Determine the (X, Y) coordinate at the center of the cell enclosing the given text.  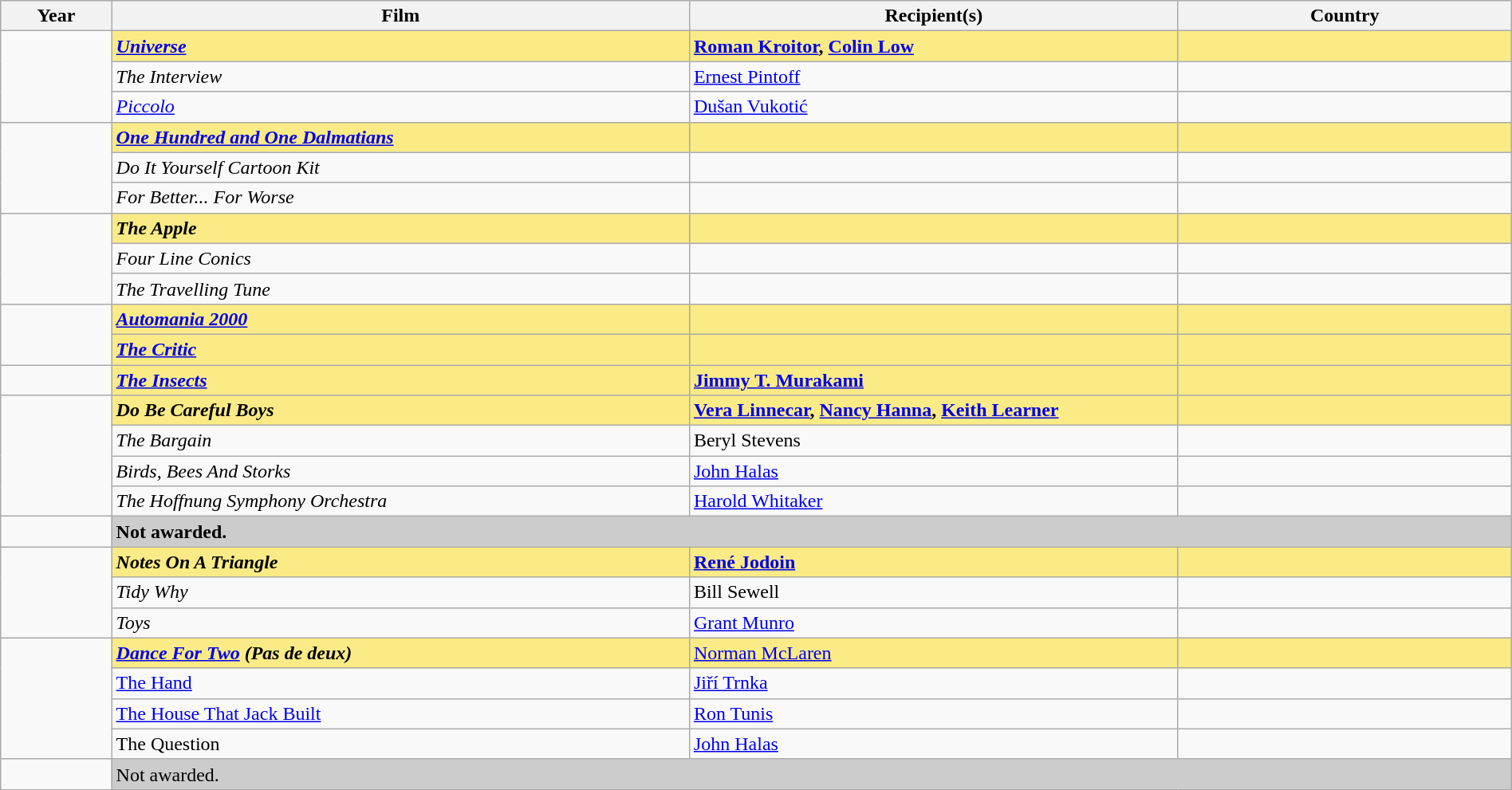
Jiří Trnka (933, 683)
The Travelling Tune (400, 289)
Recipient(s) (933, 16)
Piccolo (400, 107)
Jimmy T. Murakami (933, 380)
Country (1345, 16)
The Insects (400, 380)
Beryl Stevens (933, 441)
The Interview (400, 77)
The Critic (400, 349)
The Hoffnung Symphony Orchestra (400, 501)
Toys (400, 623)
Ron Tunis (933, 713)
The Apple (400, 228)
The Question (400, 744)
The Hand (400, 683)
Tidy Why (400, 592)
Ernest Pintoff (933, 77)
Norman McLaren (933, 653)
Do Be Careful Boys (400, 411)
Four Line Conics (400, 258)
Universe (400, 46)
Dance For Two (Pas de deux) (400, 653)
Year (56, 16)
Grant Munro (933, 623)
Film (400, 16)
Birds, Bees And Storks (400, 471)
One Hundred and One Dalmatians (400, 137)
Notes On A Triangle (400, 562)
The Bargain (400, 441)
For Better... For Worse (400, 198)
Harold Whitaker (933, 501)
René Jodoin (933, 562)
Dušan Vukotić (933, 107)
Automania 2000 (400, 319)
Do It Yourself Cartoon Kit (400, 167)
Roman Kroitor, Colin Low (933, 46)
Vera Linnecar, Nancy Hanna, Keith Learner (933, 411)
Bill Sewell (933, 592)
The House That Jack Built (400, 713)
